For the text-containing cell, return its midpoint in (x, y) coordinate format. 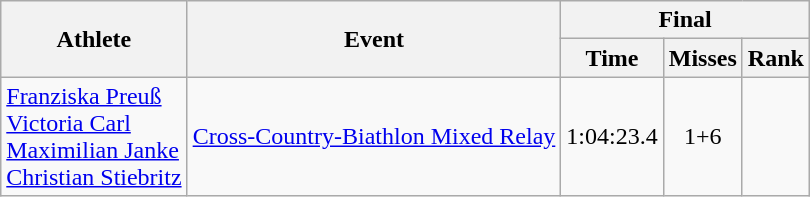
Franziska PreußVictoria CarlMaximilian JankeChristian Stiebritz (94, 136)
Cross-Country-Biathlon Mixed Relay (374, 136)
1+6 (702, 136)
Time (612, 58)
Athlete (94, 39)
Misses (702, 58)
Final (686, 20)
Event (374, 39)
1:04:23.4 (612, 136)
Rank (776, 58)
